Search for the cell housing the specified text and yield its [X, Y] center coordinate. 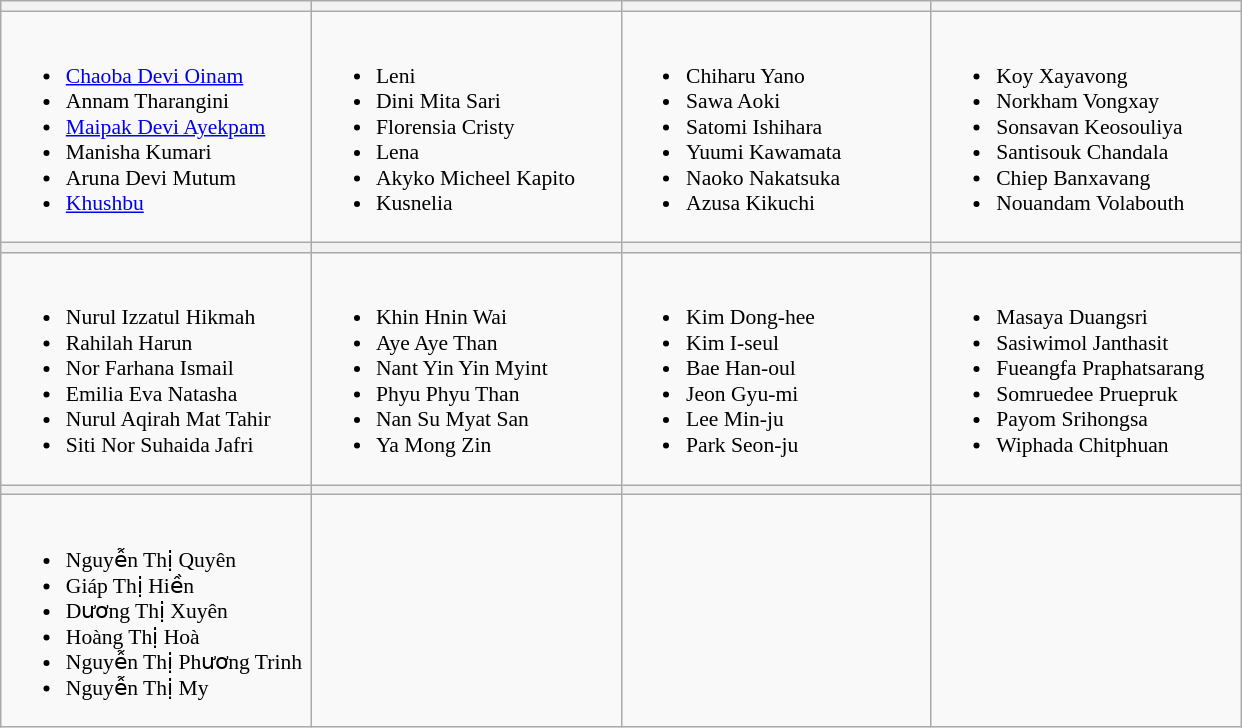
Khin Hnin WaiAye Aye ThanNant Yin Yin MyintPhyu Phyu ThanNan Su Myat SanYa Mong Zin [466, 369]
Chaoba Devi OinamAnnam TharanginiMaipak Devi AyekpamManisha KumariAruna Devi MutumKhushbu [156, 127]
Masaya DuangsriSasiwimol JanthasitFueangfa PraphatsarangSomruedee PrueprukPayom SrihongsaWiphada Chitphuan [1086, 369]
Kim Dong-heeKim I-seulBae Han-oulJeon Gyu-miLee Min-juPark Seon-ju [776, 369]
Koy XayavongNorkham VongxaySonsavan KeosouliyaSantisouk ChandalaChiep BanxavangNouandam Volabouth [1086, 127]
Nurul Izzatul HikmahRahilah HarunNor Farhana IsmailEmilia Eva NatashaNurul Aqirah Mat TahirSiti Nor Suhaida Jafri [156, 369]
Nguyễn Thị QuyênGiáp Thị HiềnDương Thị XuyênHoàng Thị HoàNguyễn Thị Phương TrinhNguyễn Thị My [156, 611]
LeniDini Mita SariFlorensia CristyLenaAkyko Micheel KapitoKusnelia [466, 127]
Chiharu YanoSawa AokiSatomi IshiharaYuumi KawamataNaoko NakatsukaAzusa Kikuchi [776, 127]
